From the cell containing the given text, extract its center point as (X, Y) coordinate. 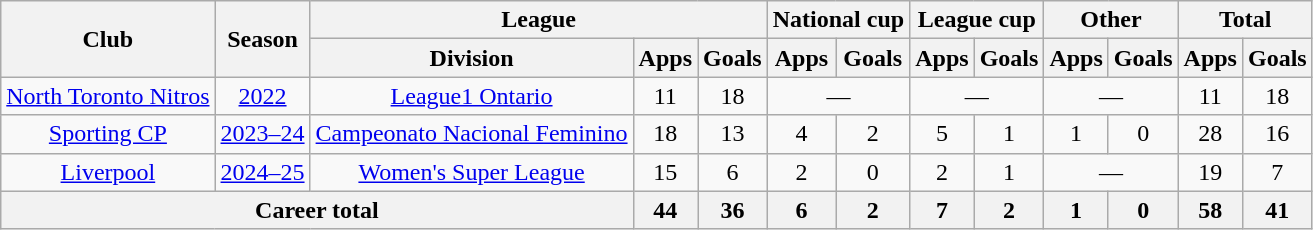
28 (1210, 134)
58 (1210, 210)
19 (1210, 172)
Women's Super League (472, 172)
41 (1277, 210)
2022 (262, 96)
Total (1245, 20)
National cup (838, 20)
Season (262, 39)
Club (108, 39)
Other (1111, 20)
League1 Ontario (472, 96)
North Toronto Nitros (108, 96)
36 (733, 210)
Division (472, 58)
16 (1277, 134)
15 (665, 172)
League (538, 20)
2023–24 (262, 134)
League cup (977, 20)
5 (942, 134)
4 (801, 134)
Liverpool (108, 172)
Campeonato Nacional Feminino (472, 134)
13 (733, 134)
44 (665, 210)
Sporting CP (108, 134)
Career total (317, 210)
2024–25 (262, 172)
